Return the (x, y) coordinate for the center point of the cell that contains the specified text.  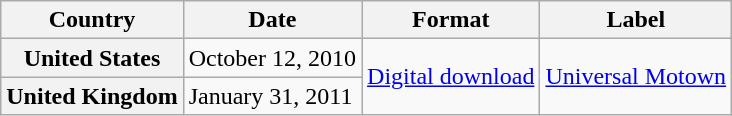
United Kingdom (92, 96)
Digital download (451, 77)
Format (451, 20)
January 31, 2011 (272, 96)
Universal Motown (636, 77)
Country (92, 20)
October 12, 2010 (272, 58)
United States (92, 58)
Date (272, 20)
Label (636, 20)
